Extract the [x, y] coordinate from the center of the cell holding the provided text.  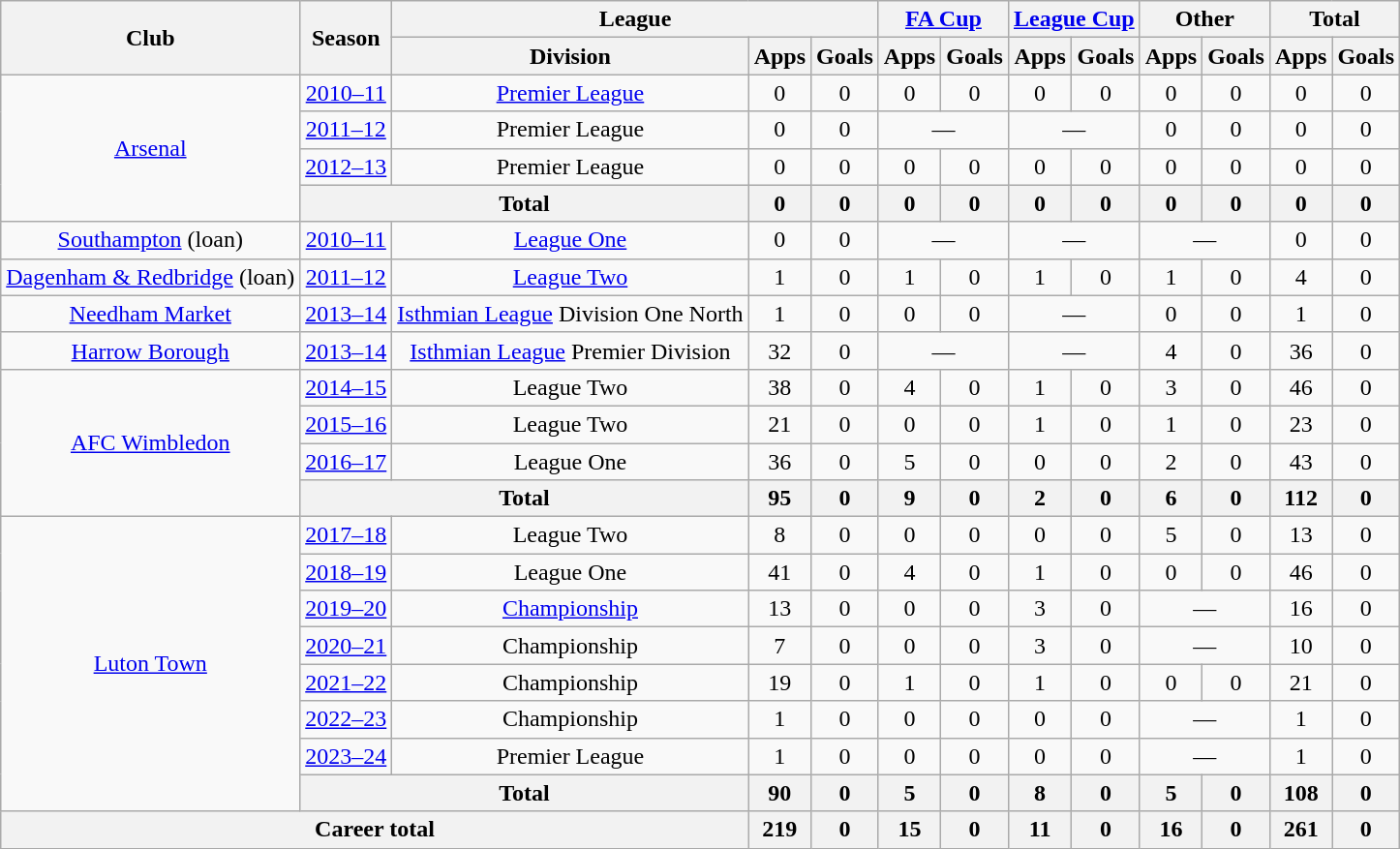
10 [1300, 646]
41 [779, 572]
7 [779, 646]
Luton Town [151, 664]
Isthmian League Division One North [570, 314]
Career total [375, 830]
2016–17 [347, 462]
2018–19 [347, 572]
2019–20 [347, 609]
90 [779, 793]
2015–16 [347, 424]
11 [1040, 830]
112 [1300, 499]
6 [1171, 499]
2014–15 [347, 387]
FA Cup [943, 19]
9 [909, 499]
Southampton (loan) [151, 240]
2020–21 [347, 646]
2021–22 [347, 682]
Arsenal [151, 148]
2022–23 [347, 719]
2017–18 [347, 535]
23 [1300, 424]
95 [779, 499]
Division [570, 56]
Needham Market [151, 314]
38 [779, 387]
108 [1300, 793]
League [635, 19]
Season [347, 38]
2012–13 [347, 167]
Club [151, 38]
Harrow Borough [151, 350]
15 [909, 830]
219 [779, 830]
Other [1204, 19]
Isthmian League Premier Division [570, 350]
Dagenham & Redbridge (loan) [151, 277]
43 [1300, 462]
League Cup [1074, 19]
32 [779, 350]
AFC Wimbledon [151, 442]
2023–24 [347, 756]
19 [779, 682]
261 [1300, 830]
